From the cell containing the given text, extract its center point as [X, Y] coordinate. 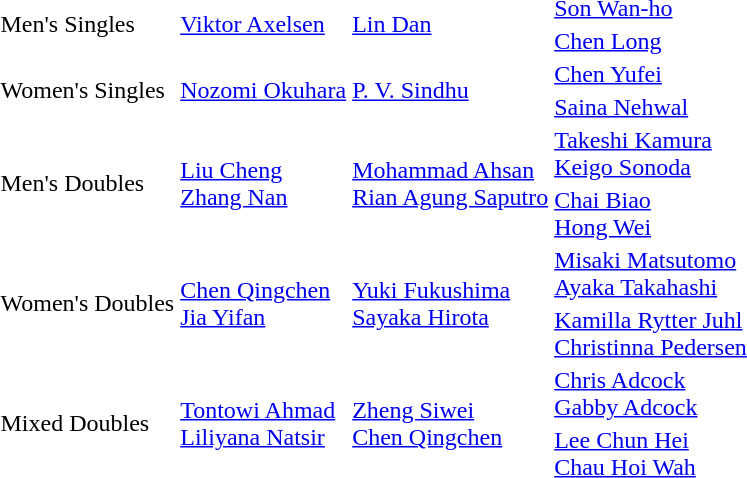
P. V. Sindhu [450, 90]
Nozomi Okuhara [264, 90]
Chen Qingchen Jia Yifan [264, 304]
Mohammad Ahsan Rian Agung Saputro [450, 184]
Liu Cheng Zhang Nan [264, 184]
Yuki Fukushima Sayaka Hirota [450, 304]
